Scan for the cell matching the given text and deliver its (x, y) coordinate at center. 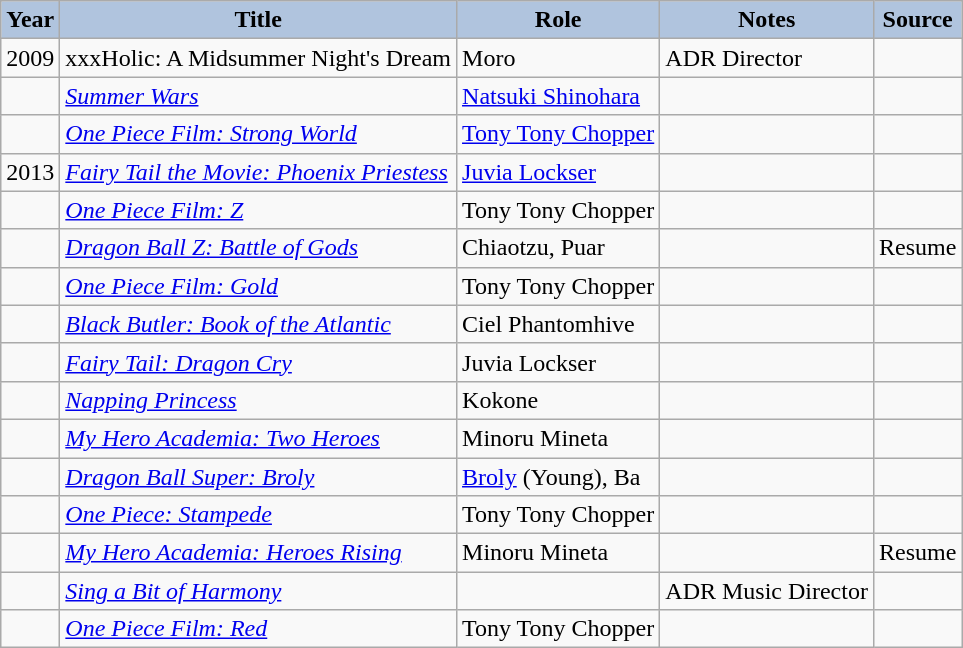
My Hero Academia: Two Heroes (258, 438)
One Piece Film: Z (258, 210)
Fairy Tail: Dragon Cry (258, 362)
Kokone (558, 400)
Moro (558, 58)
Title (258, 20)
One Piece: Stampede (258, 515)
Year (30, 20)
Napping Princess (258, 400)
One Piece Film: Gold (258, 286)
Role (558, 20)
xxxHolic: A Midsummer Night's Dream (258, 58)
Dragon Ball Super: Broly (258, 477)
One Piece Film: Strong World (258, 134)
My Hero Academia: Heroes Rising (258, 553)
Sing a Bit of Harmony (258, 591)
Source (917, 20)
Black Butler: Book of the Atlantic (258, 324)
Chiaotzu, Puar (558, 248)
Ciel Phantomhive (558, 324)
One Piece Film: Red (258, 629)
ADR Director (767, 58)
Notes (767, 20)
Dragon Ball Z: Battle of Gods (258, 248)
2009 (30, 58)
ADR Music Director (767, 591)
Broly (Young), Ba (558, 477)
2013 (30, 172)
Fairy Tail the Movie: Phoenix Priestess (258, 172)
Natsuki Shinohara (558, 96)
Summer Wars (258, 96)
